Return [x, y] of the center of cell containing provided text 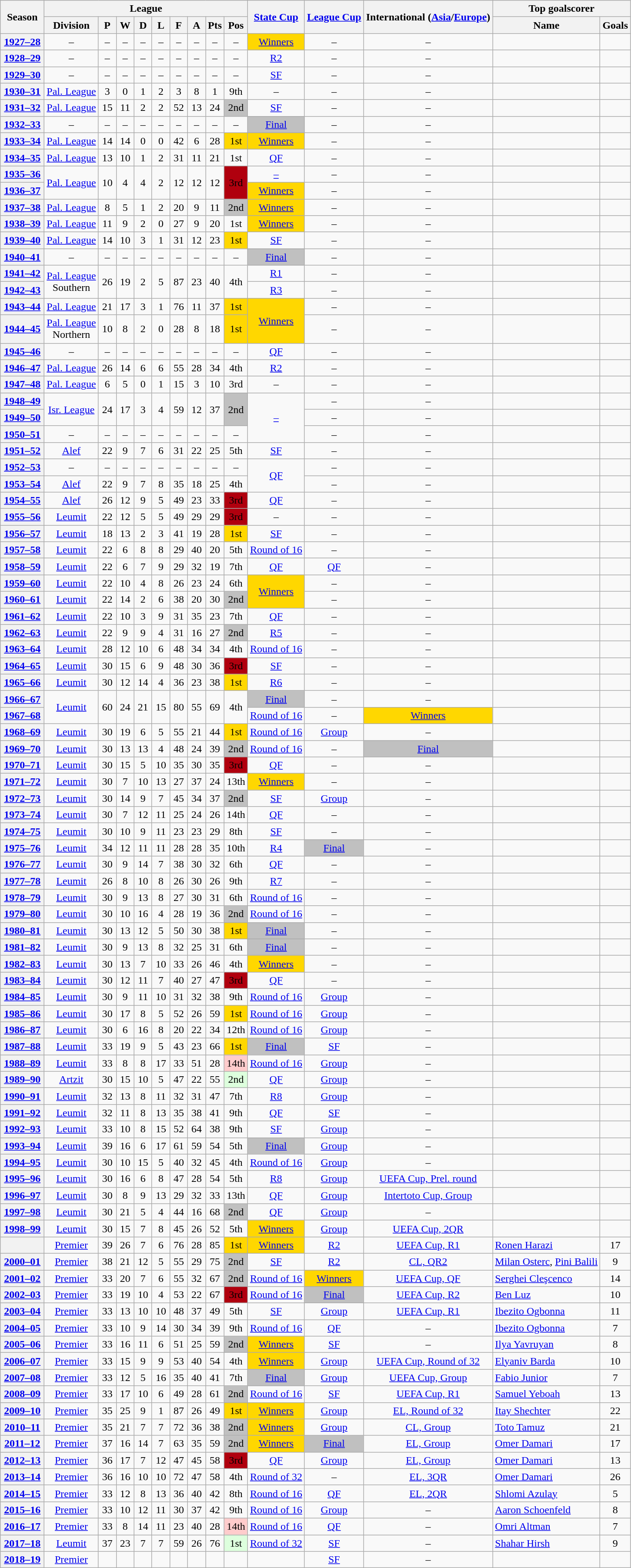
1951–52 [23, 450]
D [143, 25]
Artzit [71, 1080]
R6 [276, 682]
Pal. League Southern [71, 282]
2010–11 [23, 1427]
2015–16 [23, 1510]
Pal. League Northern [71, 329]
1937–38 [23, 207]
R3 [276, 290]
1997–98 [23, 1212]
1976–77 [23, 864]
State Cup [276, 17]
2008–09 [23, 1394]
League [146, 9]
50 [178, 931]
85 [215, 1245]
Omri Altman [546, 1526]
1995–96 [23, 1179]
1977–78 [23, 881]
1934–35 [23, 157]
1978–79 [23, 897]
2013–14 [23, 1477]
EL, Round of 32 [428, 1411]
International (Asia/Europe) [428, 17]
1948–49 [23, 401]
1953–54 [23, 484]
1954–55 [23, 500]
2016–17 [23, 1526]
1973–74 [23, 815]
75 [215, 1261]
Name [546, 25]
EL, 2QR [428, 1493]
2014–15 [23, 1493]
Aaron Schoenfeld [546, 1510]
Top goalscorer [562, 9]
1944–45 [23, 329]
1990–91 [23, 1096]
63 [178, 1444]
1988–89 [23, 1063]
UEFA Cup, Prel. round [428, 1179]
2005–06 [23, 1344]
CL, Group [428, 1427]
2018–19 [23, 1560]
1938–39 [23, 224]
R4 [276, 848]
1933–34 [23, 141]
1966–67 [23, 699]
1930–31 [23, 91]
1980–81 [23, 931]
1996–97 [23, 1195]
Division [71, 25]
UEFA Cup, 2QR [428, 1228]
1955–56 [23, 517]
CL, QR2 [428, 1261]
1989–90 [23, 1080]
43 [178, 1047]
1929–30 [23, 75]
2007–08 [23, 1378]
Milan Osterc, Pini Balili [546, 1261]
1936–37 [23, 190]
League Cup [334, 17]
1967–68 [23, 715]
Shahar Hirsh [546, 1543]
1945–46 [23, 351]
1983–84 [23, 980]
Toto Tamuz [546, 1427]
1969–70 [23, 748]
UEFA Cup, QF [428, 1278]
1950–51 [23, 434]
Isr. League [71, 409]
1959–60 [23, 583]
1964–65 [23, 666]
1972–73 [23, 798]
2011–12 [23, 1444]
R1 [276, 274]
Ilya Yavruyan [546, 1344]
80 [178, 707]
R7 [276, 881]
2003–04 [23, 1311]
1927–28 [23, 42]
2002–03 [23, 1295]
1958–59 [23, 567]
1992–93 [23, 1129]
1994–95 [23, 1162]
Ronen Harazi [546, 1245]
F [178, 25]
2006–07 [23, 1361]
2017–18 [23, 1543]
1970–71 [23, 765]
1982–83 [23, 964]
1998–99 [23, 1228]
66 [215, 1047]
1986–87 [23, 1030]
1963–64 [23, 649]
1932–33 [23, 124]
1957–58 [23, 550]
1971–72 [23, 782]
69 [215, 707]
Elyaniv Barda [546, 1361]
68 [215, 1212]
R5 [276, 633]
Goals [615, 25]
Fabio Junior [546, 1378]
46 [215, 964]
Serghei Cleşcenco [546, 1278]
1979–80 [23, 914]
Samuel Yeboah [546, 1394]
1991–92 [23, 1113]
UEFA Cup, Group [428, 1378]
1943–44 [23, 307]
1942–43 [23, 290]
A [197, 25]
1956–57 [23, 534]
1940–41 [23, 257]
1974–75 [23, 831]
Pos [236, 25]
2001–02 [23, 1278]
EL, 3QR [428, 1477]
1960–61 [23, 600]
2004–05 [23, 1328]
UEFA Cup, Round of 32 [428, 1361]
2000–01 [23, 1261]
1947–48 [23, 384]
1952–53 [23, 467]
1939–40 [23, 240]
P [107, 25]
60 [107, 707]
1961–62 [23, 616]
1968–69 [23, 732]
Pts [215, 25]
Intertoto Cup, Group [428, 1195]
12th [236, 1030]
Shlomi Azulay [546, 1493]
2009–10 [23, 1411]
1946–47 [23, 368]
Ben Luz [546, 1295]
1981–82 [23, 947]
Itay Shechter [546, 1411]
10th [236, 848]
W [125, 25]
UEFA Cup, R2 [428, 1295]
2012–13 [23, 1460]
1928–29 [23, 58]
1965–66 [23, 682]
1975–76 [23, 848]
1993–94 [23, 1146]
1985–86 [23, 1014]
1987–88 [23, 1047]
Season [23, 17]
1941–42 [23, 274]
1984–85 [23, 997]
1949–50 [23, 417]
64 [197, 1129]
1935–36 [23, 174]
L [161, 25]
1931–32 [23, 108]
1962–63 [23, 633]
